Provide the (X, Y) coordinate of the cell's center where the given text is located.  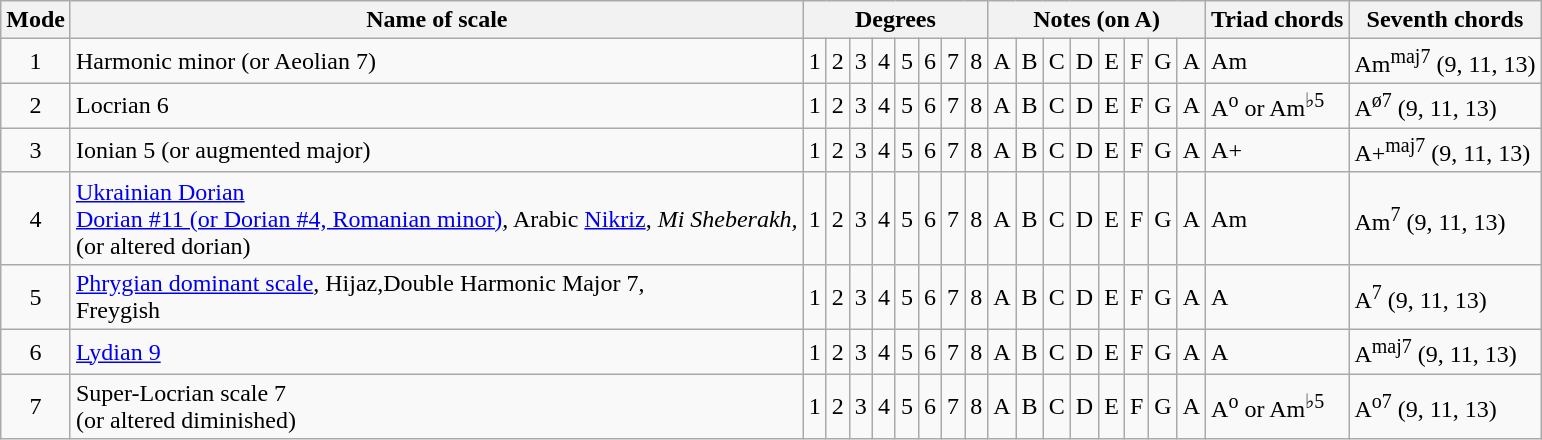
Degrees (895, 20)
Super-Locrian scale 7(or altered diminished) (436, 406)
Notes (on A) (1097, 20)
Ionian 5 (or augmented major) (436, 150)
Name of scale (436, 20)
Seventh chords (1445, 20)
A7 (9, 11, 13) (1445, 298)
Aø7 (9, 11, 13) (1445, 106)
A+ (1278, 150)
Phrygian dominant scale, Hijaz,Double Harmonic Major 7,Freygish (436, 298)
Locrian 6 (436, 106)
Ukrainian DorianDorian #11 (or Dorian #4, Romanian minor), Arabic Nikriz, Mi Sheberakh, (or altered dorian) (436, 218)
A+maj7 (9, 11, 13) (1445, 150)
Triad chords (1278, 20)
Ammaj7 (9, 11, 13) (1445, 62)
Lydian 9 (436, 352)
Amaj7 (9, 11, 13) (1445, 352)
Aο7 (9, 11, 13) (1445, 406)
Am7 (9, 11, 13) (1445, 218)
Harmonic minor (or Aeolian 7) (436, 62)
Mode (36, 20)
